Locate the cell with the specified text and output its [x, y] center coordinate. 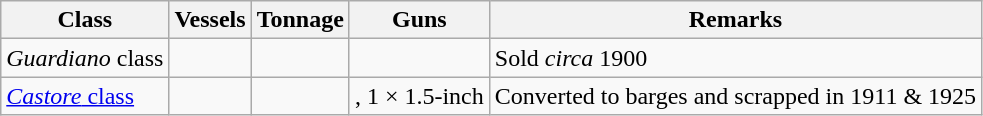
Sold circa 1900 [735, 58]
Converted to barges and scrapped in 1911 & 1925 [735, 96]
Tonnage [300, 20]
Remarks [735, 20]
, 1 × 1.5-inch [419, 96]
Castore class [85, 96]
Vessels [210, 20]
Guardiano class [85, 58]
Class [85, 20]
Guns [419, 20]
